From the cell containing the given text, extract its center point as (x, y) coordinate. 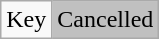
Cancelled (106, 20)
Key (26, 20)
